Determine the [X, Y] coordinate at the center of the cell enclosing the given text.  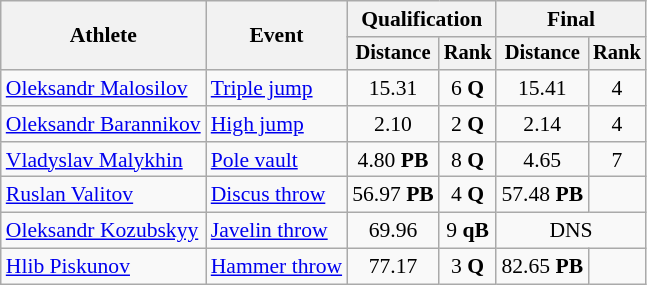
Ruslan Valitov [104, 195]
15.31 [393, 88]
77.17 [393, 267]
DNS [570, 231]
3 Q [468, 267]
2.14 [542, 124]
Athlete [104, 36]
4.80 PB [393, 160]
4.65 [542, 160]
9 qB [468, 231]
Hammer throw [276, 267]
69.96 [393, 231]
82.65 PB [542, 267]
Pole vault [276, 160]
2 Q [468, 124]
57.48 PB [542, 195]
Discus throw [276, 195]
Event [276, 36]
56.97 PB [393, 195]
Oleksandr Kozubskyy [104, 231]
Oleksandr Barannikov [104, 124]
Triple jump [276, 88]
15.41 [542, 88]
Vladyslav Malykhin [104, 160]
Final [570, 19]
Hlib Piskunov [104, 267]
4 Q [468, 195]
Javelin throw [276, 231]
Qualification [422, 19]
High jump [276, 124]
8 Q [468, 160]
6 Q [468, 88]
2.10 [393, 124]
Oleksandr Malosilov [104, 88]
7 [617, 160]
